Search for the cell housing the specified text and yield its (X, Y) center coordinate. 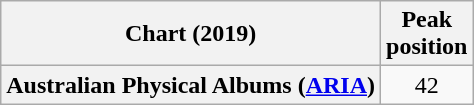
42 (427, 85)
Australian Physical Albums (ARIA) (191, 85)
Chart (2019) (191, 34)
Peakposition (427, 34)
